Capture the cell that displays the provided text and extract its (X, Y) central coordinate. 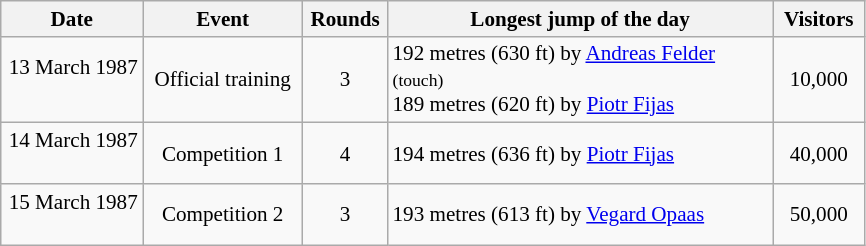
10,000 (818, 79)
40,000 (818, 154)
Date (72, 18)
Event (223, 18)
192 metres (630 ft) by Andreas Felder (touch)189 metres (620 ft) by Piotr Fijas (580, 79)
Competition 1 (223, 154)
13 March 1987 (72, 79)
50,000 (818, 214)
193 metres (613 ft) by Vegard Opaas (580, 214)
Competition 2 (223, 214)
14 March 1987 (72, 154)
Longest jump of the day (580, 18)
15 March 1987 (72, 214)
Rounds (346, 18)
194 metres (636 ft) by Piotr Fijas (580, 154)
Official training (223, 79)
4 (346, 154)
Visitors (818, 18)
